Identify which cell holds the provided text, then report its (X, Y) central coordinate. 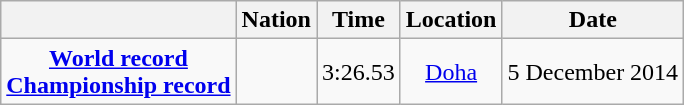
Date (593, 20)
Time (358, 20)
World recordChampionship record (118, 72)
5 December 2014 (593, 72)
Nation (276, 20)
Location (451, 20)
3:26.53 (358, 72)
Doha (451, 72)
